Find where the given text appears and provide that cell's center as (X, Y) coordinate. 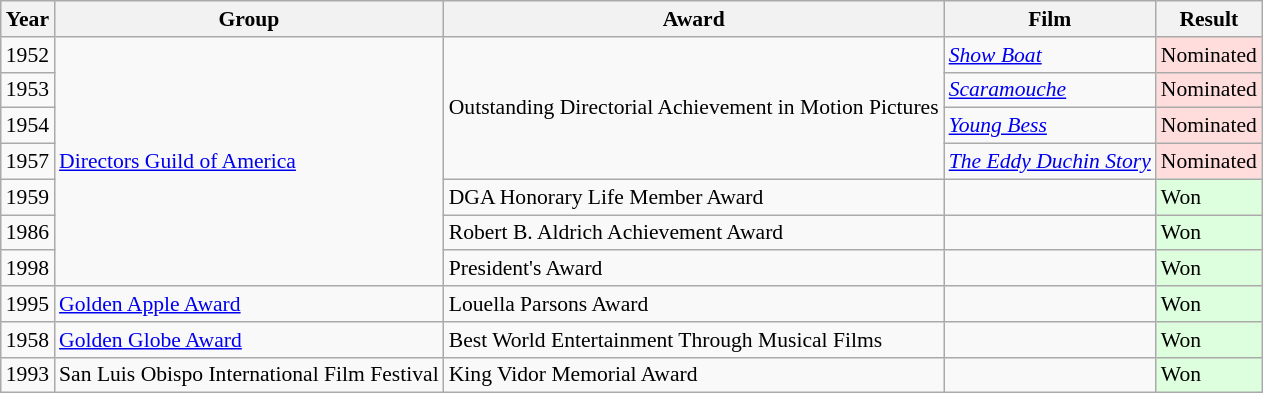
Result (1209, 19)
Film (1050, 19)
Group (249, 19)
1993 (28, 375)
Directors Guild of America (249, 162)
1998 (28, 269)
1954 (28, 126)
President's Award (694, 269)
The Eddy Duchin Story (1050, 162)
Young Bess (1050, 126)
1959 (28, 197)
1995 (28, 304)
DGA Honorary Life Member Award (694, 197)
Outstanding Directorial Achievement in Motion Pictures (694, 108)
Scaramouche (1050, 90)
1958 (28, 340)
San Luis Obispo International Film Festival (249, 375)
Award (694, 19)
Golden Globe Award (249, 340)
1952 (28, 55)
Golden Apple Award (249, 304)
Robert B. Aldrich Achievement Award (694, 233)
1986 (28, 233)
Show Boat (1050, 55)
Best World Entertainment Through Musical Films (694, 340)
Louella Parsons Award (694, 304)
King Vidor Memorial Award (694, 375)
1953 (28, 90)
1957 (28, 162)
Year (28, 19)
